Extract the [x, y] coordinate from the center of the cell holding the provided text.  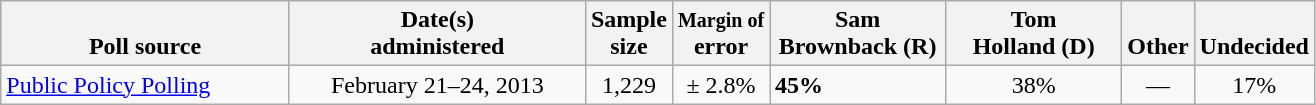
45% [858, 85]
± 2.8% [720, 85]
Margin oferror [720, 34]
17% [1254, 85]
Samplesize [628, 34]
Public Policy Polling [146, 85]
SamBrownback (R) [858, 34]
Undecided [1254, 34]
Poll source [146, 34]
February 21–24, 2013 [437, 85]
Other [1158, 34]
TomHolland (D) [1034, 34]
— [1158, 85]
38% [1034, 85]
Date(s)administered [437, 34]
1,229 [628, 85]
